Extract the (x, y) coordinate from the center of the cell holding the provided text.  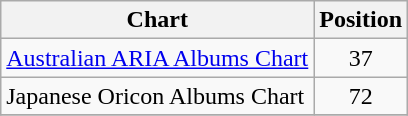
Australian ARIA Albums Chart (158, 58)
Chart (158, 20)
Position (361, 20)
72 (361, 96)
37 (361, 58)
Japanese Oricon Albums Chart (158, 96)
